Return the (X, Y) coordinate for the center point of the cell that contains the specified text.  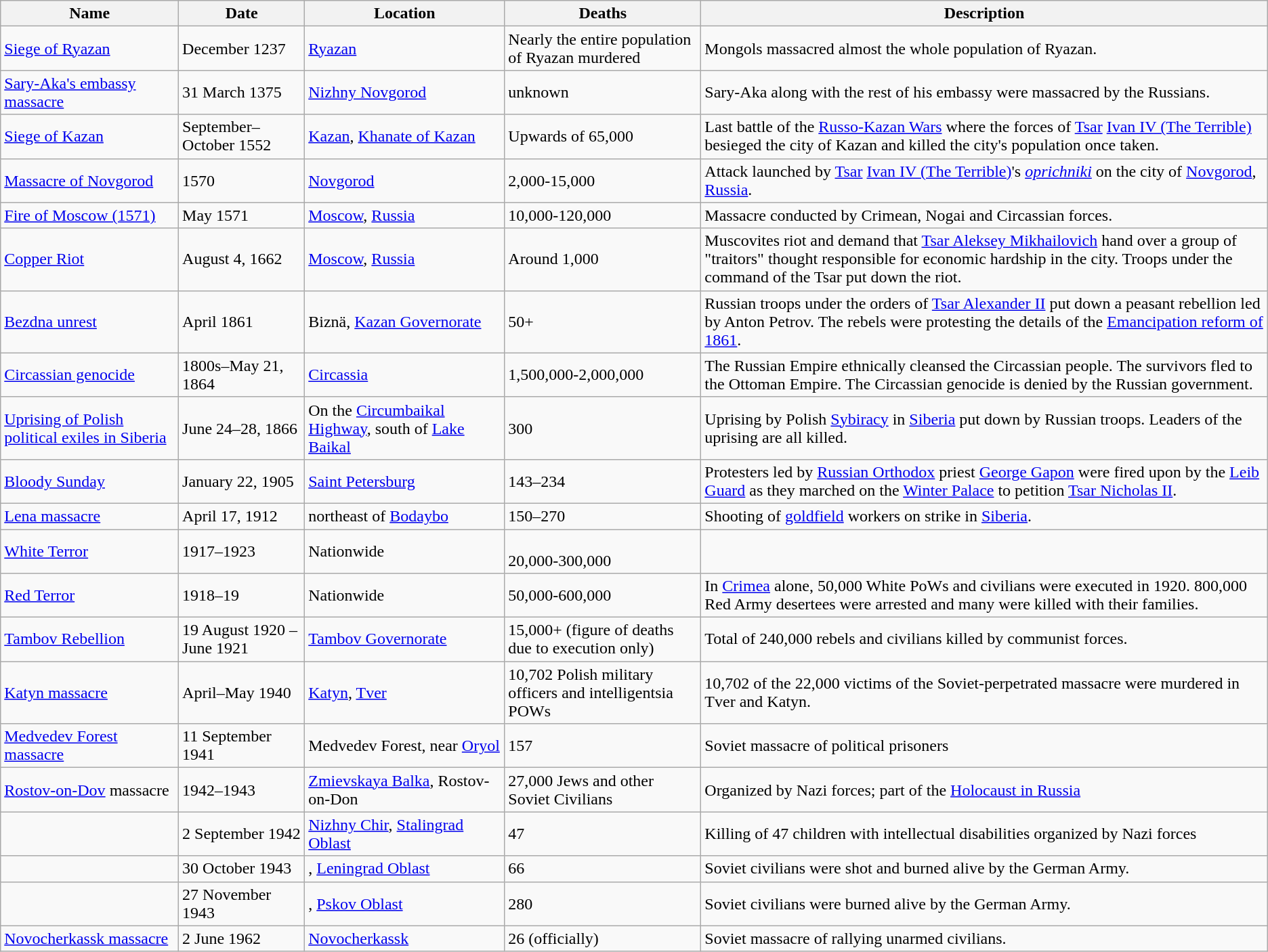
280 (603, 903)
Name (89, 14)
September–October 1552 (242, 137)
143–234 (603, 481)
27 November 1943 (242, 903)
Soviet massacre of political prisoners (984, 746)
Massacre of Novgorod (89, 180)
157 (603, 746)
26 (officially) (603, 938)
Deaths (603, 14)
11 September 1941 (242, 746)
1918–19 (242, 596)
1917–1923 (242, 551)
Katyn massacre (89, 693)
Tambov Rebellion (89, 639)
August 4, 1662 (242, 259)
unknown (603, 92)
Soviet massacre of rallying unarmed civilians. (984, 938)
1570 (242, 180)
Novocherkassk massacre (89, 938)
Nizhny Novgorod (405, 92)
Uprising of Polish political exiles in Siberia (89, 428)
Killing of 47 children with intellectual disabilities organized by Nazi forces (984, 834)
Attack launched by Tsar Ivan IV (The Terrible)'s oprichniki on the city of Novgorod, Russia. (984, 180)
150–270 (603, 516)
47 (603, 834)
Soviet civilians were burned alive by the German Army. (984, 903)
Upwards of 65,000 (603, 137)
Medvedev Forest, near Oryol (405, 746)
Date (242, 14)
Massacre conducted by Crimean, Nogai and Circassian forces. (984, 215)
2 September 1942 (242, 834)
April 17, 1912 (242, 516)
20,000-300,000 (603, 551)
Copper Riot (89, 259)
, Leningrad Oblast (405, 869)
Organized by Nazi forces; part of the Holocaust in Russia (984, 789)
May 1571 (242, 215)
On the Circumbaikal Highway, south of Lake Baikal (405, 428)
27,000 Jews and other Soviet Civilians (603, 789)
Location (405, 14)
300 (603, 428)
1,500,000-2,000,000 (603, 375)
Nizhny Chir, Stalingrad Oblast (405, 834)
Saint Petersburg (405, 481)
Biznä, Kazan Governorate (405, 322)
December 1237 (242, 49)
Description (984, 14)
10,000-120,000 (603, 215)
Total of 240,000 rebels and civilians killed by communist forces. (984, 639)
June 24–28, 1866 (242, 428)
Circassian genocide (89, 375)
2 June 1962 (242, 938)
50+ (603, 322)
Novgorod (405, 180)
Sary-Aka's embassy massacre (89, 92)
northeast of Bodaybo (405, 516)
Fire of Moscow (1571) (89, 215)
January 22, 1905 (242, 481)
19 August 1920 – June 1921 (242, 639)
Bezdna unrest (89, 322)
31 March 1375 (242, 92)
66 (603, 869)
30 October 1943 (242, 869)
2,000-15,000 (603, 180)
Siege of Ryazan (89, 49)
Shooting of goldfield workers on strike in Siberia. (984, 516)
50,000-600,000 (603, 596)
Red Terror (89, 596)
, Pskov Oblast (405, 903)
Uprising by Polish Sybiracy in Siberia put down by Russian troops. Leaders of the uprising are all killed. (984, 428)
Nearly the entire population of Ryazan murdered (603, 49)
Zmievskaya Balka, Rostov-on-Don (405, 789)
April 1861 (242, 322)
White Terror (89, 551)
Around 1,000 (603, 259)
Bloody Sunday (89, 481)
Sary-Aka along with the rest of his embassy were massacred by the Russians. (984, 92)
Kazan, Khanate of Kazan (405, 137)
Medvedev Forest massacre (89, 746)
Katyn, Tver (405, 693)
10,702 of the 22,000 victims of the Soviet-perpetrated massacre were murdered in Tver and Katyn. (984, 693)
1800s–May 21, 1864 (242, 375)
Circassia (405, 375)
April–May 1940 (242, 693)
Mongols massacred almost the whole population of Ryazan. (984, 49)
1942–1943 (242, 789)
Novocherkassk (405, 938)
Soviet civilians were shot and burned alive by the German Army. (984, 869)
Rostov-on-Dov massacre (89, 789)
Lena massacre (89, 516)
10,702 Polish military officers and intelligentsia POWs (603, 693)
Tambov Governorate (405, 639)
15,000+ (figure of deaths due to execution only) (603, 639)
Ryazan (405, 49)
Siege of Kazan (89, 137)
